Return the (X, Y) coordinate for the center point of the cell that contains the specified text.  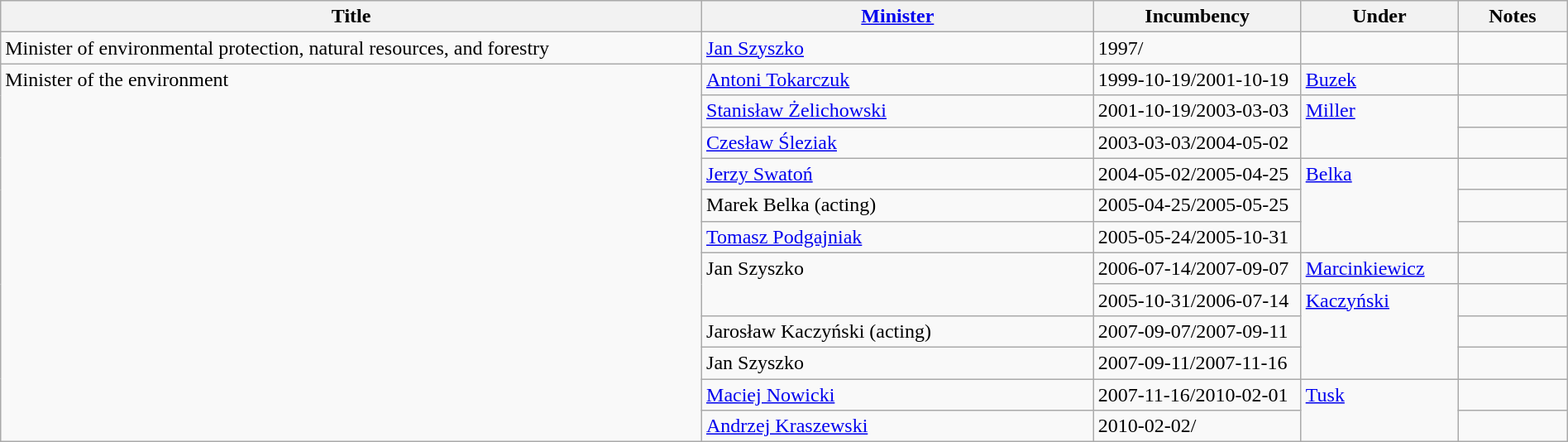
Miller (1379, 127)
Stanisław Żelichowski (898, 111)
Andrzej Kraszewski (898, 426)
Jerzy Swatoń (898, 174)
Title (351, 17)
Belka (1379, 205)
Incumbency (1198, 17)
Tomasz Podgajniak (898, 237)
2003-03-03/2004-05-02 (1198, 142)
Marcinkiewicz (1379, 268)
Czesław Śleziak (898, 142)
Maciej Nowicki (898, 395)
2001-10-19/2003-03-03 (1198, 111)
Minister (898, 17)
2005-10-31/2006-07-14 (1198, 300)
1997/ (1198, 48)
2007-09-11/2007-11-16 (1198, 363)
2006-07-14/2007-09-07 (1198, 268)
Tusk (1379, 411)
2004-05-02/2005-04-25 (1198, 174)
Kaczyński (1379, 331)
1999-10-19/2001-10-19 (1198, 79)
2007-11-16/2010-02-01 (1198, 395)
Notes (1513, 17)
Minister of environmental protection, natural resources, and forestry (351, 48)
Minister of the environment (351, 253)
Jarosław Kaczyński (acting) (898, 331)
2005-04-25/2005-05-25 (1198, 205)
Buzek (1379, 79)
2007-09-07/2007-09-11 (1198, 331)
Under (1379, 17)
Marek Belka (acting) (898, 205)
2005-05-24/2005-10-31 (1198, 237)
2010-02-02/ (1198, 426)
Antoni Tokarczuk (898, 79)
